Detect which cell encompasses the target text, then output its (x, y) center coordinate. 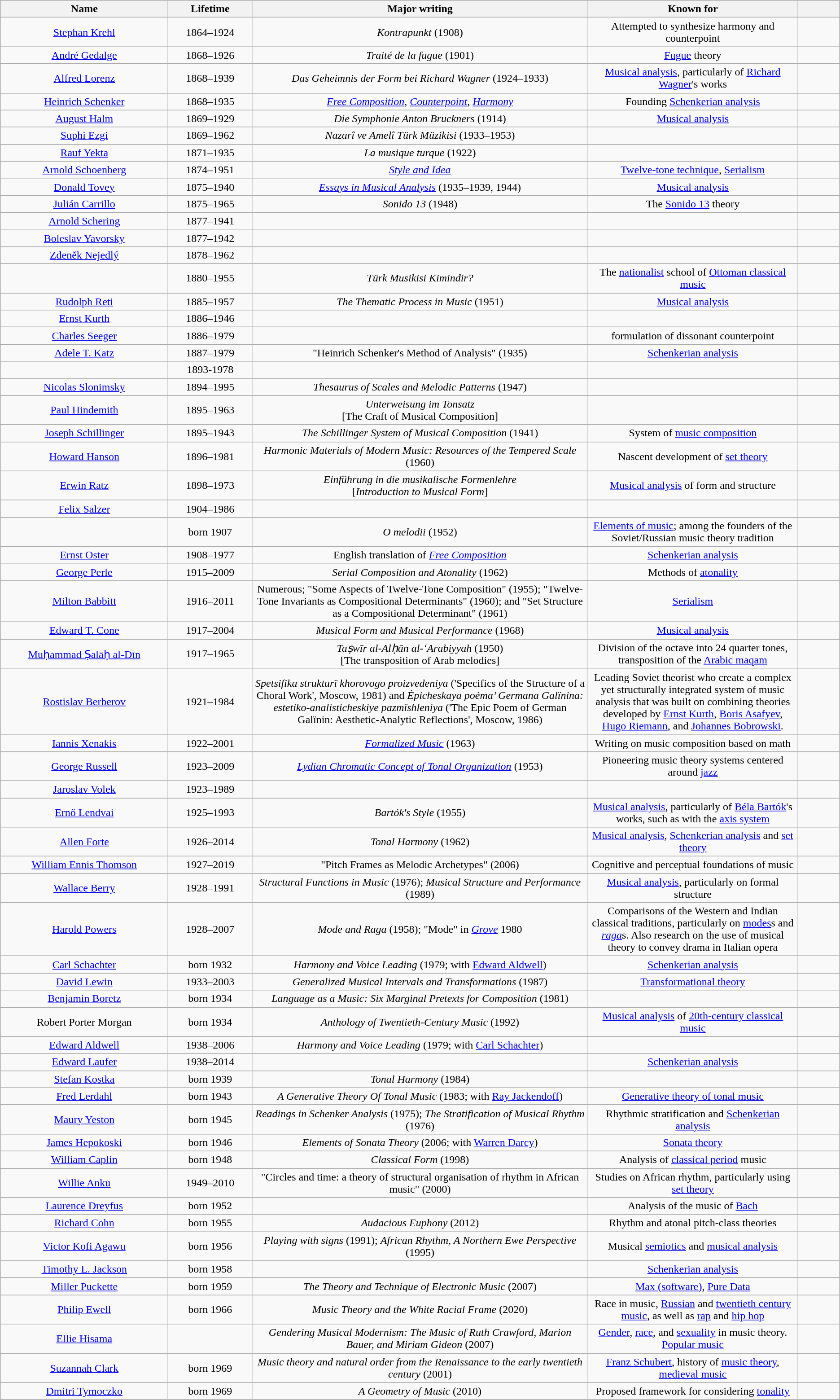
born 1958 (210, 1269)
Carl Schachter (84, 965)
born 1946 (210, 1142)
Style and Idea (420, 170)
born 1948 (210, 1159)
Ernst Oster (84, 555)
Stephan Krehl (84, 32)
Musical analysis of 20th-century classical music (693, 1022)
William Ennis Thomson (84, 865)
1864–1924 (210, 32)
1933–2003 (210, 982)
1871–1935 (210, 153)
Rauf Yekta (84, 153)
born 1956 (210, 1246)
The nationalist school of Ottoman classical music (693, 278)
1868–1939 (210, 78)
Das Geheimnis der Form bei Richard Wagner (1924–1933) (420, 78)
Proposed framework for considering tonality (693, 1391)
"Pitch Frames as Melodic Archetypes" (2006) (420, 865)
Serial Composition and Atonality (1962) (420, 572)
Attempted to synthesize harmony and counterpoint (693, 32)
Nascent development of set theory (693, 456)
Division of the octave into 24 quarter tones, transposition of the Arabic maqam (693, 654)
Free Composition, Counterpoint, Harmony (420, 101)
Transformational theory (693, 982)
1877–1941 (210, 221)
1921–1984 (210, 702)
Twelve-tone technique, Serialism (693, 170)
Tonal Harmony (1984) (420, 1079)
André Gedalge (84, 55)
Nazarî ve Amelî Türk Müzikisi (1933–1953) (420, 136)
1949–2010 (210, 1182)
David Lewin (84, 982)
1917–1965 (210, 654)
1923–2009 (210, 766)
La musique turque (1922) (420, 153)
1904–1986 (210, 509)
William Caplin (84, 1159)
Elements of Sonata Theory (2006; with Warren Darcy) (420, 1142)
1868–1926 (210, 55)
Anthology of Twentieth-Century Music (1992) (420, 1022)
Zdeněk Nejedlý (84, 255)
Ernst Kurth (84, 319)
Iannis Xenakis (84, 743)
Rhythmic stratification and Schenkerian analysis (693, 1119)
1916–2011 (210, 601)
Fred Lerdahl (84, 1096)
1886–1979 (210, 336)
Willie Anku (84, 1182)
Einführung in die musikalische Formenlehre[Introduction to Musical Form] (420, 486)
Analysis of classical period music (693, 1159)
Harmony and Voice Leading (1979; with Carl Schachter) (420, 1045)
1877–1942 (210, 238)
The Schillinger System of Musical Composition (1941) (420, 433)
George Russell (84, 766)
1869–1962 (210, 136)
Unterweisung im Tonsatz[The Craft of Musical Composition] (420, 410)
Dmitri Tymoczko (84, 1391)
Taṣwīr al-Alḥān al-‘Arabiyyah (1950)[The transposition of Arab melodies] (420, 654)
1928–2007 (210, 929)
Fugue theory (693, 55)
1895–1943 (210, 433)
Franz Schubert, history of music theory, medieval music (693, 1368)
Tonal Harmony (1962) (420, 842)
Rhythm and atonal pitch-class theories (693, 1223)
1878–1962 (210, 255)
Max (software), Pure Data (693, 1286)
Elements of music; among the founders of the Soviet/Russian music theory tradition (693, 531)
Thesaurus of Scales and Melodic Patterns (1947) (420, 387)
Music Theory and the White Racial Frame (2020) (420, 1310)
Felix Salzer (84, 509)
Cognitive and perceptual foundations of music (693, 865)
1896–1981 (210, 456)
1869–1929 (210, 118)
Classical Form (1998) (420, 1159)
Musical analysis of form and structure (693, 486)
Edward Laufer (84, 1062)
Musical analysis, Schenkerian analysis and set theory (693, 842)
Milton Babbitt (84, 601)
1885–1957 (210, 302)
Kontrapunkt (1908) (420, 32)
formulation of dissonant counterpoint (693, 336)
1928–1991 (210, 888)
1938–2014 (210, 1062)
Generalized Musical Intervals and Transformations (1987) (420, 982)
Readings in Schenker Analysis (1975); The Stratification of Musical Rhythm (1976) (420, 1119)
Howard Hanson (84, 456)
Musical analysis, particularly of Richard Wagner's works (693, 78)
Known for (693, 9)
1887–1979 (210, 353)
Harmony and Voice Leading (1979; with Edward Aldwell) (420, 965)
born 1955 (210, 1223)
1922–2001 (210, 743)
Audacious Euphony (2012) (420, 1223)
Founding Schenkerian analysis (693, 101)
Adele T. Katz (84, 353)
Julián Carrillo (84, 204)
Musical semiotics and musical analysis (693, 1246)
1927–2019 (210, 865)
Gender, race, and sexuality in music theory. Popular music (693, 1339)
Arnold Schoenberg (84, 170)
Analysis of the music of Bach (693, 1206)
1894–1995 (210, 387)
Musical analysis, particularly of Béla Bartók's works, such as with the axis system (693, 812)
Nicolas Slonimsky (84, 387)
1925–1993 (210, 812)
1938–2006 (210, 1045)
Bartók's Style (1955) (420, 812)
August Halm (84, 118)
The Thematic Process in Music (1951) (420, 302)
Alfred Lorenz (84, 78)
Jaroslav Volek (84, 789)
Laurence Dreyfus (84, 1206)
"Circles and time: a theory of structural organisation of rhythm in African music" (2000) (420, 1182)
Benjamin Boretz (84, 999)
born 1943 (210, 1096)
George Perle (84, 572)
Wallace Berry (84, 888)
James Hepokoski (84, 1142)
Traité de la fugue (1901) (420, 55)
Harold Powers (84, 929)
Ellie Hisama (84, 1339)
Sonata theory (693, 1142)
born 1952 (210, 1206)
Muḥammad Ṣalāḥ al-Dīn (84, 654)
Miller Puckette (84, 1286)
1915–2009 (210, 572)
Pioneering music theory systems centered around jazz (693, 766)
Generative theory of tonal music (693, 1096)
Lifetime (210, 9)
born 1932 (210, 965)
Türk Musikisi Kimindir? (420, 278)
Music theory and natural order from the Renaissance to the early twentieth century (2001) (420, 1368)
1893-1978 (210, 370)
Harmonic Materials of Modern Music: Resources of the Tempered Scale (1960) (420, 456)
Donald Tovey (84, 187)
Philip Ewell (84, 1310)
Musical analysis, particularly on formal structure (693, 888)
1868–1935 (210, 101)
Race in music, Russian and twentieth century music, as well as rap and hip hop (693, 1310)
Robert Porter Morgan (84, 1022)
Ernő Lendvai (84, 812)
Joseph Schillinger (84, 433)
Charles Seeger (84, 336)
Allen Forte (84, 842)
1908–1977 (210, 555)
Erwin Ratz (84, 486)
Edward Aldwell (84, 1045)
born 1939 (210, 1079)
Timothy L. Jackson (84, 1269)
"Heinrich Schenker's Method of Analysis" (1935) (420, 353)
Richard Cohn (84, 1223)
born 1907 (210, 531)
Victor Kofi Agawu (84, 1246)
A Generative Theory Of Tonal Music (1983; with Ray Jackendoff) (420, 1096)
Boleslav Yavorsky (84, 238)
Arnold Schering (84, 221)
1880–1955 (210, 278)
Rostislav Berberov (84, 702)
Stefan Kostka (84, 1079)
Mode and Raga (1958); "Mode" in Grove 1980 (420, 929)
System of music composition (693, 433)
Edward T. Cone (84, 631)
Structural Functions in Music (1976); Musical Structure and Performance (1989) (420, 888)
Die Symphonie Anton Bruckners (1914) (420, 118)
English translation of Free Composition (420, 555)
Playing with signs (1991); African Rhythm, A Northern Ewe Perspective (1995) (420, 1246)
Heinrich Schenker (84, 101)
1898–1973 (210, 486)
Name (84, 9)
1923–1989 (210, 789)
Writing on music composition based on math (693, 743)
O melodii (1952) (420, 531)
born 1966 (210, 1310)
born 1945 (210, 1119)
Studies on African rhythm, particularly using set theory (693, 1182)
1895–1963 (210, 410)
Suzannah Clark (84, 1368)
Lydian Chromatic Concept of Tonal Organization (1953) (420, 766)
Major writing (420, 9)
1886–1946 (210, 319)
Language as a Music: Six Marginal Pretexts for Composition (1981) (420, 999)
Rudolph Reti (84, 302)
Essays in Musical Analysis (1935–1939, 1944) (420, 187)
1917–2004 (210, 631)
The Theory and Technique of Electronic Music (2007) (420, 1286)
Maury Yeston (84, 1119)
A Geometry of Music (2010) (420, 1391)
1875–1965 (210, 204)
Methods of atonality (693, 572)
Paul Hindemith (84, 410)
Suphi Ezgi (84, 136)
1926–2014 (210, 842)
Gendering Musical Modernism: The Music of Ruth Crawford, Marion Bauer, and Miriam Gideon (2007) (420, 1339)
The Sonido 13 theory (693, 204)
1874–1951 (210, 170)
Formalized Music (1963) (420, 743)
born 1959 (210, 1286)
Sonido 13 (1948) (420, 204)
Serialism (693, 601)
Musical Form and Musical Performance (1968) (420, 631)
1875–1940 (210, 187)
